Scan for the cell matching the given text and deliver its [X, Y] coordinate at center. 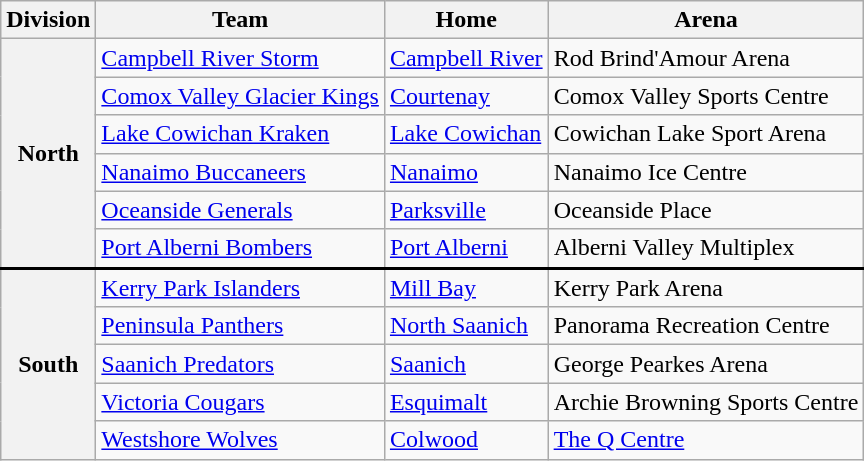
Panorama Recreation Centre [706, 326]
Saanich [466, 364]
Team [240, 20]
Campbell River [466, 58]
Oceanside Place [706, 210]
Port Alberni [466, 248]
Westshore Wolves [240, 440]
Colwood [466, 440]
Comox Valley Sports Centre [706, 96]
Campbell River Storm [240, 58]
Nanaimo Buccaneers [240, 172]
Oceanside Generals [240, 210]
Nanaimo [466, 172]
Home [466, 20]
Archie Browning Sports Centre [706, 402]
Lake Cowichan Kraken [240, 134]
Rod Brind'Amour Arena [706, 58]
Comox Valley Glacier Kings [240, 96]
Nanaimo Ice Centre [706, 172]
Courtenay [466, 96]
Kerry Park Islanders [240, 288]
Division [48, 20]
Parksville [466, 210]
Victoria Cougars [240, 402]
Esquimalt [466, 402]
Lake Cowichan [466, 134]
Kerry Park Arena [706, 288]
Peninsula Panthers [240, 326]
North [48, 154]
North Saanich [466, 326]
Cowichan Lake Sport Arena [706, 134]
South [48, 364]
Arena [706, 20]
Port Alberni Bombers [240, 248]
The Q Centre [706, 440]
Mill Bay [466, 288]
Alberni Valley Multiplex [706, 248]
George Pearkes Arena [706, 364]
Saanich Predators [240, 364]
